Identify which cell holds the provided text, then report its (X, Y) central coordinate. 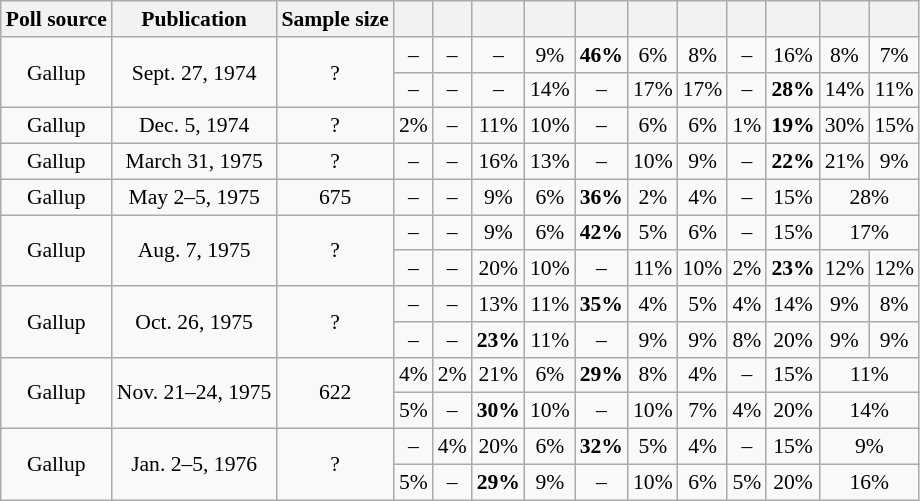
Dec. 5, 1974 (194, 126)
36% (602, 197)
Publication (194, 19)
Aug. 7, 1975 (194, 250)
42% (602, 233)
March 31, 1975 (194, 162)
Nov. 21–24, 1975 (194, 392)
Sample size (334, 19)
Sept. 27, 1974 (194, 72)
22% (792, 162)
32% (602, 447)
675 (334, 197)
1% (746, 126)
35% (602, 304)
May 2–5, 1975 (194, 197)
Poll source (56, 19)
Jan. 2–5, 1976 (194, 464)
19% (792, 126)
46% (602, 55)
622 (334, 392)
Oct. 26, 1975 (194, 322)
